Return [X, Y] of the center of cell containing provided text 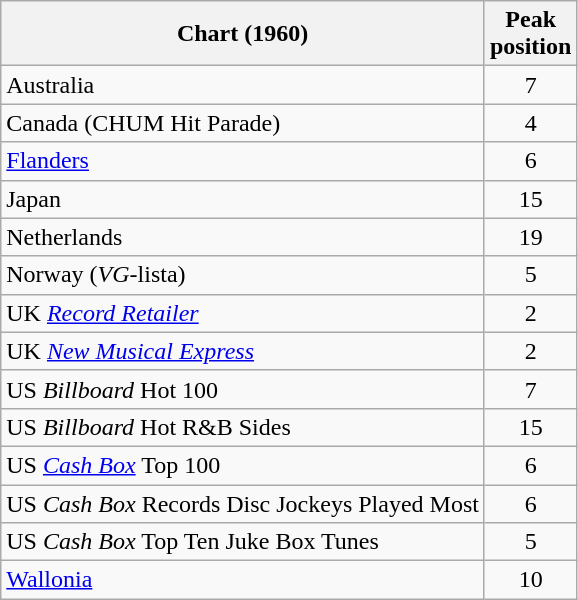
Norway (VG-lista) [243, 275]
US Billboard Hot 100 [243, 389]
US Cash Box Top 100 [243, 465]
Netherlands [243, 237]
UK Record Retailer [243, 313]
Japan [243, 199]
US Billboard Hot R&B Sides [243, 427]
Australia [243, 85]
US Cash Box Top Ten Juke Box Tunes [243, 542]
19 [530, 237]
Flanders [243, 161]
Chart (1960) [243, 34]
4 [530, 123]
10 [530, 580]
UK New Musical Express [243, 351]
Peakposition [530, 34]
US Cash Box Records Disc Jockeys Played Most [243, 503]
Wallonia [243, 580]
Canada (CHUM Hit Parade) [243, 123]
